Capture the cell that displays the provided text and extract its [x, y] central coordinate. 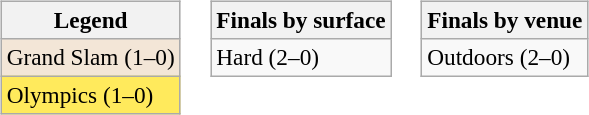
Olympics (1–0) [90, 95]
Finals by venue [505, 20]
Grand Slam (1–0) [90, 57]
Finals by surface [301, 20]
Legend [90, 20]
Outdoors (2–0) [505, 57]
Hard (2–0) [301, 57]
